From the cell containing the given text, extract its center point as (x, y) coordinate. 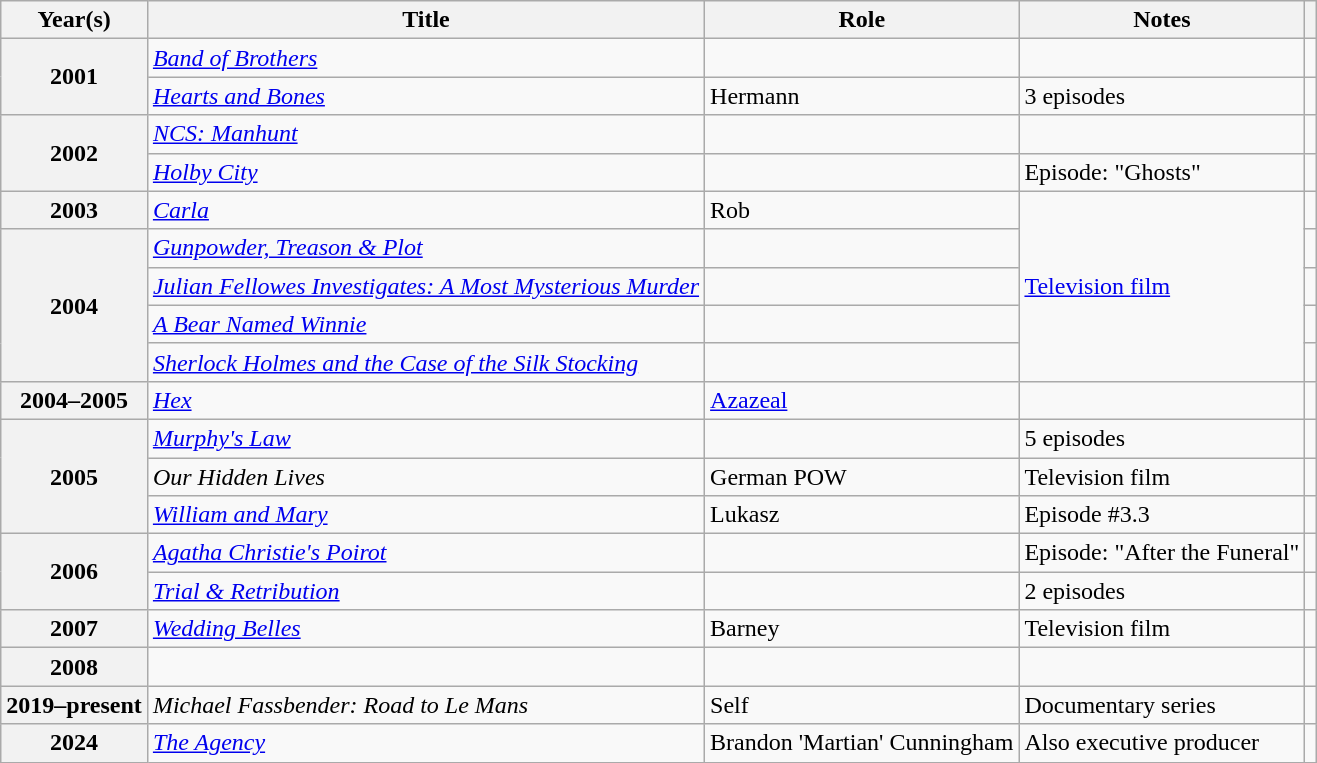
Wedding Belles (426, 629)
2024 (74, 743)
Brandon 'Martian' Cunningham (862, 743)
Band of Brothers (426, 58)
2006 (74, 572)
2004–2005 (74, 400)
Self (862, 705)
Episode: "After the Funeral" (1162, 553)
2007 (74, 629)
Our Hidden Lives (426, 477)
2019–present (74, 705)
2005 (74, 476)
Role (862, 20)
Gunpowder, Treason & Plot (426, 248)
Episode #3.3 (1162, 515)
Azazeal (862, 400)
Lukasz (862, 515)
Hex (426, 400)
NCS: Manhunt (426, 134)
Agatha Christie's Poirot (426, 553)
Title (426, 20)
Also executive producer (1162, 743)
Murphy's Law (426, 438)
German POW (862, 477)
William and Mary (426, 515)
2 episodes (1162, 591)
Barney (862, 629)
Sherlock Holmes and the Case of the Silk Stocking (426, 362)
The Agency (426, 743)
Year(s) (74, 20)
Carla (426, 210)
5 episodes (1162, 438)
2004 (74, 305)
Notes (1162, 20)
3 episodes (1162, 96)
Holby City (426, 172)
Julian Fellowes Investigates: A Most Mysterious Murder (426, 286)
2001 (74, 77)
Hermann (862, 96)
2003 (74, 210)
Episode: "Ghosts" (1162, 172)
Hearts and Bones (426, 96)
Documentary series (1162, 705)
Rob (862, 210)
A Bear Named Winnie (426, 324)
2008 (74, 667)
2002 (74, 153)
Michael Fassbender: Road to Le Mans (426, 705)
Trial & Retribution (426, 591)
